Output the (x, y) coordinate of the center of the cell containing the given text.  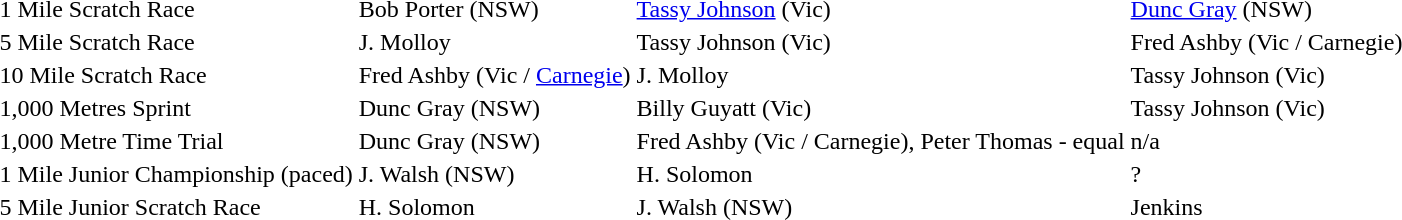
Fred Ashby (Vic / Carnegie) (494, 75)
Tassy Johnson (Vic) (880, 42)
Fred Ashby (Vic / Carnegie), Peter Thomas - equal (880, 141)
H. Solomon (880, 174)
J. Walsh (NSW) (494, 174)
Billy Guyatt (Vic) (880, 108)
